Pinpoint the cell where the given text exists, returning its (x, y) midpoint coordinate. 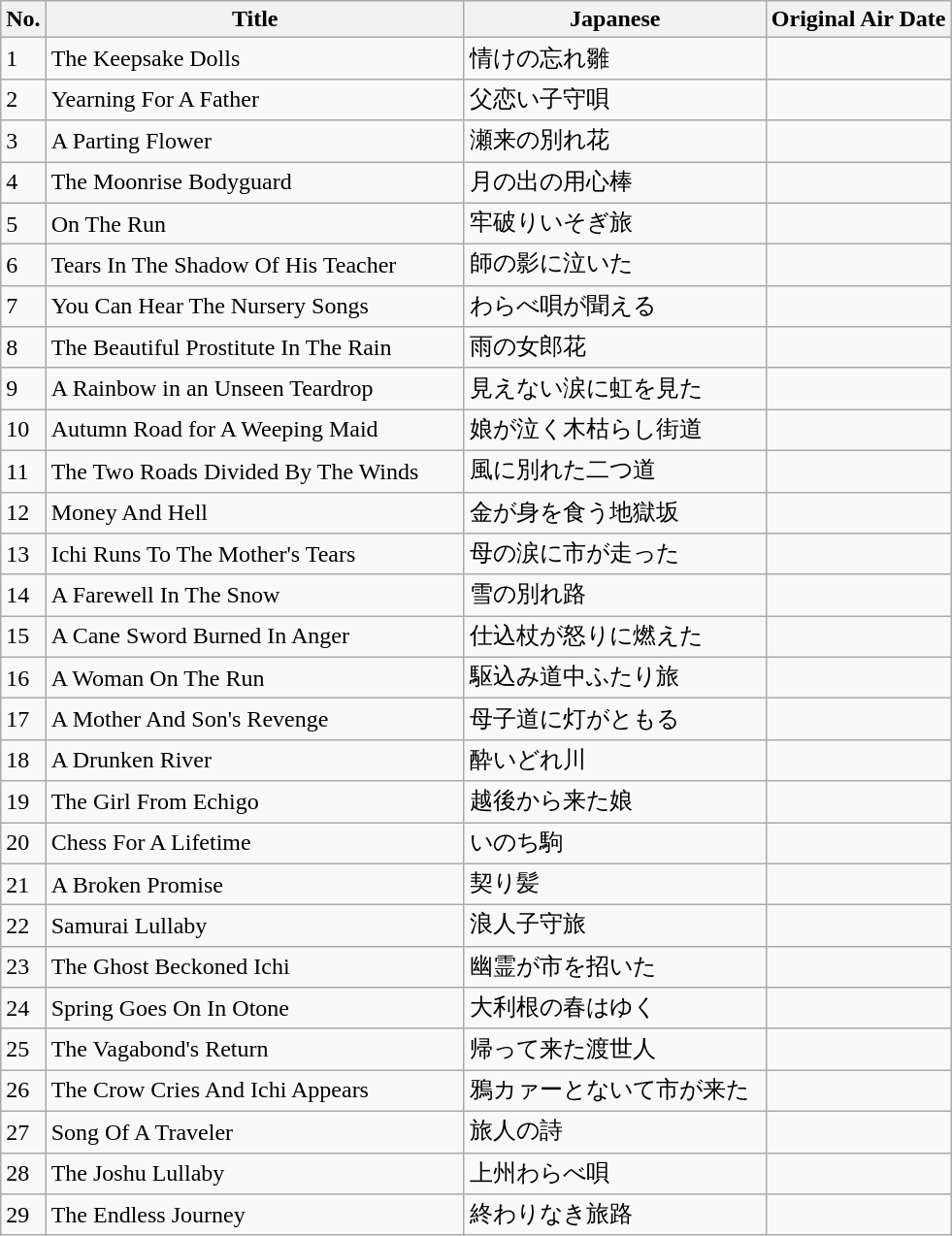
3 (23, 142)
The Ghost Beckoned Ichi (254, 966)
The Two Roads Divided By The Winds (254, 472)
仕込杖が怒りに燃えた (615, 636)
帰って来た渡世人 (615, 1050)
11 (23, 472)
The Joshu Lullaby (254, 1174)
No. (23, 19)
雪の別れ路 (615, 596)
Title (254, 19)
The Moonrise Bodyguard (254, 182)
風に別れた二つ道 (615, 472)
2 (23, 99)
On The Run (254, 223)
駆込み道中ふたり旅 (615, 677)
The Beautiful Prostitute In The Rain (254, 347)
越後から来た娘 (615, 801)
瀬来の別れ花 (615, 142)
13 (23, 555)
27 (23, 1131)
旅人の詩 (615, 1131)
You Can Hear The Nursery Songs (254, 307)
Japanese (615, 19)
Tears In The Shadow Of His Teacher (254, 266)
月の出の用心棒 (615, 182)
Song Of A Traveler (254, 1131)
Yearning For A Father (254, 99)
Samurai Lullaby (254, 926)
Ichi Runs To The Mother's Tears (254, 555)
母子道に灯がともる (615, 720)
24 (23, 1009)
酔いどれ川 (615, 761)
14 (23, 596)
23 (23, 966)
5 (23, 223)
The Endless Journey (254, 1215)
母の涙に市が走った (615, 555)
7 (23, 307)
6 (23, 266)
A Cane Sword Burned In Anger (254, 636)
The Girl From Echigo (254, 801)
A Rainbow in an Unseen Teardrop (254, 388)
25 (23, 1050)
幽霊が市を招いた (615, 966)
22 (23, 926)
師の影に泣いた (615, 266)
浪人子守旅 (615, 926)
19 (23, 801)
16 (23, 677)
10 (23, 431)
20 (23, 844)
大利根の春はゆく (615, 1009)
Original Air Date (858, 19)
わらべ唄が聞える (615, 307)
9 (23, 388)
いのち駒 (615, 844)
21 (23, 885)
情けの忘れ雛 (615, 58)
鴉カァーとないて市が来た (615, 1090)
A Farewell In The Snow (254, 596)
雨の女郎花 (615, 347)
上州わらべ唄 (615, 1174)
Chess For A Lifetime (254, 844)
The Vagabond's Return (254, 1050)
金が身を食う地獄坂 (615, 512)
Spring Goes On In Otone (254, 1009)
見えない涙に虹を見た (615, 388)
28 (23, 1174)
15 (23, 636)
1 (23, 58)
Autumn Road for A Weeping Maid (254, 431)
A Parting Flower (254, 142)
A Drunken River (254, 761)
8 (23, 347)
父恋い子守唄 (615, 99)
娘が泣く木枯らし街道 (615, 431)
Money And Hell (254, 512)
A Mother And Son's Revenge (254, 720)
A Woman On The Run (254, 677)
18 (23, 761)
The Crow Cries And Ichi Appears (254, 1090)
4 (23, 182)
牢破りいそぎ旅 (615, 223)
26 (23, 1090)
終わりなき旅路 (615, 1215)
A Broken Promise (254, 885)
29 (23, 1215)
契り髪 (615, 885)
The Keepsake Dolls (254, 58)
17 (23, 720)
12 (23, 512)
